Return (X, Y) of the center of cell containing provided text 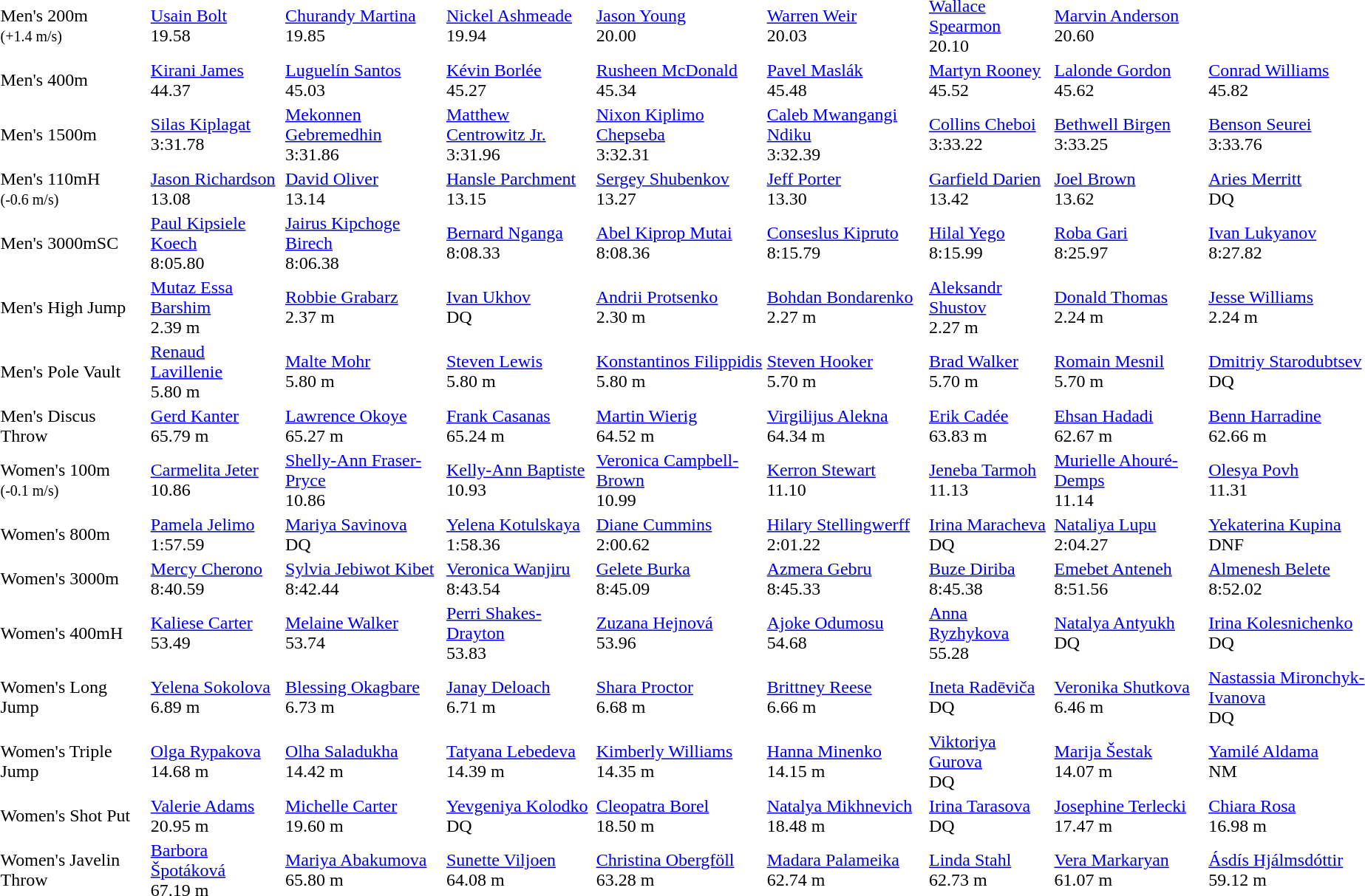
Veronica Campbell-Brown 10.99 (679, 480)
Mariya Savinova DQ (364, 535)
Collins Cheboi 3:33.22 (990, 134)
Hilal Yego 8:15.99 (990, 243)
Paul Kipsiele Koech 8:05.80 (216, 243)
Buze Diriba 8:45.38 (990, 579)
Hansle Parchment 13.15 (519, 189)
Romain Mesnil 5.70 m (1129, 372)
Murielle Ahouré-Demps 11.14 (1129, 480)
Steven Lewis 5.80 m (519, 372)
Kirani James 44.37 (216, 80)
Ivan Ukhov DQ (519, 307)
Ehsan Hadadi 62.67 m (1129, 425)
Mutaz Essa Barshim 2.39 m (216, 307)
Gelete Burka 8:45.09 (679, 579)
Kerron Stewart 11.10 (845, 480)
Robbie Grabarz 2.37 m (364, 307)
Andrii Protsenko 2.30 m (679, 307)
Shelly-Ann Fraser-Pryce 10.86 (364, 480)
Kévin Borlée 45.27 (519, 80)
Donald Thomas 2.24 m (1129, 307)
Valerie Adams 20.95 m (216, 815)
Blessing Okagbare 6.73 m (364, 697)
Renaud Lavillenie 5.80 m (216, 372)
Virgilijus Alekna 64.34 m (845, 425)
Olha Saladukha 14.42 m (364, 762)
Steven Hooker 5.70 m (845, 372)
Perri Shakes-Drayton 53.83 (519, 633)
Brittney Reese 6.66 m (845, 697)
Martin Wierig 64.52 m (679, 425)
Olga Rypakova 14.68 m (216, 762)
Erik Cadée 63.83 m (990, 425)
Jason Richardson 13.08 (216, 189)
Veronika Shutkova 6.46 m (1129, 697)
Yevgeniya Kolodko DQ (519, 815)
Azmera Gebru 8:45.33 (845, 579)
Viktoriya Gurova DQ (990, 762)
Yelena Sokolova 6.89 m (216, 697)
David Oliver 13.14 (364, 189)
Veronica Wanjiru 8:43.54 (519, 579)
Lalonde Gordon 45.62 (1129, 80)
Mekonnen Gebremedhin 3:31.86 (364, 134)
Zuzana Hejnová 53.96 (679, 633)
Nataliya Lupu 2:04.27 (1129, 535)
Kimberly Williams 14.35 m (679, 762)
Janay Deloach 6.71 m (519, 697)
Natalya Antyukh DQ (1129, 633)
Silas Kiplagat 3:31.78 (216, 134)
Cleopatra Borel 18.50 m (679, 815)
Jairus Kipchoge Birech 8:06.38 (364, 243)
Hilary Stellingwerff 2:01.22 (845, 535)
Kelly-Ann Baptiste 10.93 (519, 480)
Gerd Kanter 65.79 m (216, 425)
Garfield Darien 13.42 (990, 189)
Nixon Kiplimo Chepseba 3:32.31 (679, 134)
Abel Kiprop Mutai 8:08.36 (679, 243)
Pavel Maslák 45.48 (845, 80)
Brad Walker 5.70 m (990, 372)
Hanna Minenko 14.15 m (845, 762)
Jeneba Tarmoh 11.13 (990, 480)
Irina Maracheva DQ (990, 535)
Pamela Jelimo 1:57.59 (216, 535)
Malte Mohr 5.80 m (364, 372)
Yelena Kotulskaya 1:58.36 (519, 535)
Luguelín Santos 45.03 (364, 80)
Roba Gari 8:25.97 (1129, 243)
Natalya Mikhnevich 18.48 m (845, 815)
Jeff Porter 13.30 (845, 189)
Diane Cummins 2:00.62 (679, 535)
Rusheen McDonald 45.34 (679, 80)
Sylvia Jebiwot Kibet 8:42.44 (364, 579)
Ineta Radēviča DQ (990, 697)
Ajoke Odumosu 54.68 (845, 633)
Mercy Cherono 8:40.59 (216, 579)
Carmelita Jeter 10.86 (216, 480)
Melaine Walker 53.74 (364, 633)
Emebet Anteneh 8:51.56 (1129, 579)
Tatyana Lebedeva 14.39 m (519, 762)
Joel Brown 13.62 (1129, 189)
Shara Proctor 6.68 m (679, 697)
Bethwell Birgen 3:33.25 (1129, 134)
Bohdan Bondarenko 2.27 m (845, 307)
Irina Tarasova DQ (990, 815)
Kaliese Carter 53.49 (216, 633)
Conseslus Kipruto 8:15.79 (845, 243)
Konstantinos Filippidis 5.80 m (679, 372)
Bernard Nganga 8:08.33 (519, 243)
Matthew Centrowitz Jr. 3:31.96 (519, 134)
Aleksandr Shustov 2.27 m (990, 307)
Sergey Shubenkov 13.27 (679, 189)
Martyn Rooney 45.52 (990, 80)
Josephine Terlecki 17.47 m (1129, 815)
Michelle Carter 19.60 m (364, 815)
Caleb Mwangangi Ndiku 3:32.39 (845, 134)
Lawrence Okoye 65.27 m (364, 425)
Anna Ryzhykova 55.28 (990, 633)
Frank Casanas 65.24 m (519, 425)
Marija Šestak 14.07 m (1129, 762)
